Find where the given text appears and provide that cell's center as (x, y) coordinate. 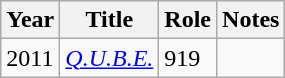
Year (30, 20)
Notes (251, 20)
2011 (30, 58)
919 (188, 58)
Role (188, 20)
Title (110, 20)
Q.U.B.E. (110, 58)
